Locate the cell with the specified text and output its [X, Y] center coordinate. 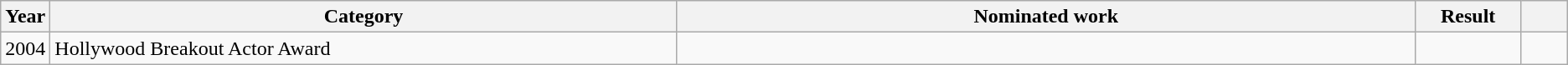
2004 [25, 48]
Result [1467, 17]
Hollywood Breakout Actor Award [364, 48]
Category [364, 17]
Nominated work [1045, 17]
Year [25, 17]
